Return the (x, y) coordinate for the center point of the cell that contains the specified text.  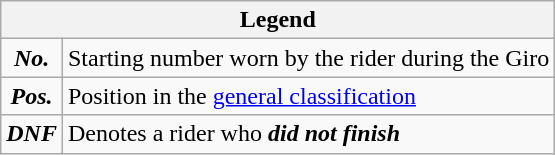
Pos. (32, 96)
Legend (278, 20)
Position in the general classification (308, 96)
Starting number worn by the rider during the Giro (308, 58)
DNF (32, 134)
Denotes a rider who did not finish (308, 134)
No. (32, 58)
